Scan for the cell matching the given text and deliver its (x, y) coordinate at center. 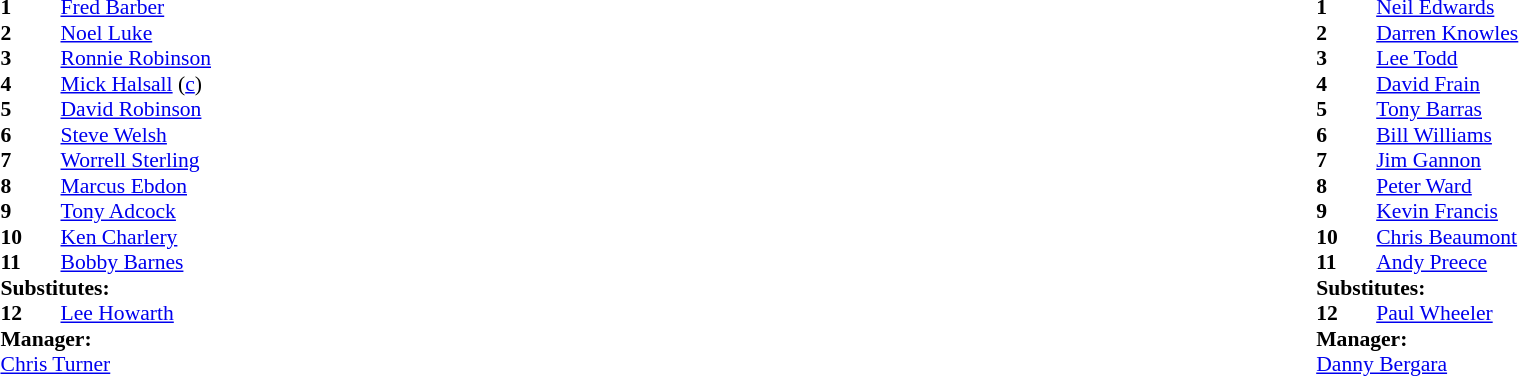
Bobby Barnes (136, 263)
Andy Preece (1447, 263)
Ken Charlery (136, 237)
Peter Ward (1447, 186)
Tony Barras (1447, 109)
Worrell Sterling (136, 161)
David Robinson (136, 109)
Darren Knowles (1447, 33)
Noel Luke (136, 33)
Paul Wheeler (1447, 313)
Chris Beaumont (1447, 237)
Mick Halsall (c) (136, 84)
Bill Williams (1447, 135)
Steve Welsh (136, 135)
Lee Todd (1447, 59)
Lee Howarth (136, 313)
Tony Adcock (136, 211)
David Frain (1447, 84)
Jim Gannon (1447, 161)
Marcus Ebdon (136, 186)
Ronnie Robinson (136, 59)
Kevin Francis (1447, 211)
